Search for the cell housing the specified text and yield its [X, Y] center coordinate. 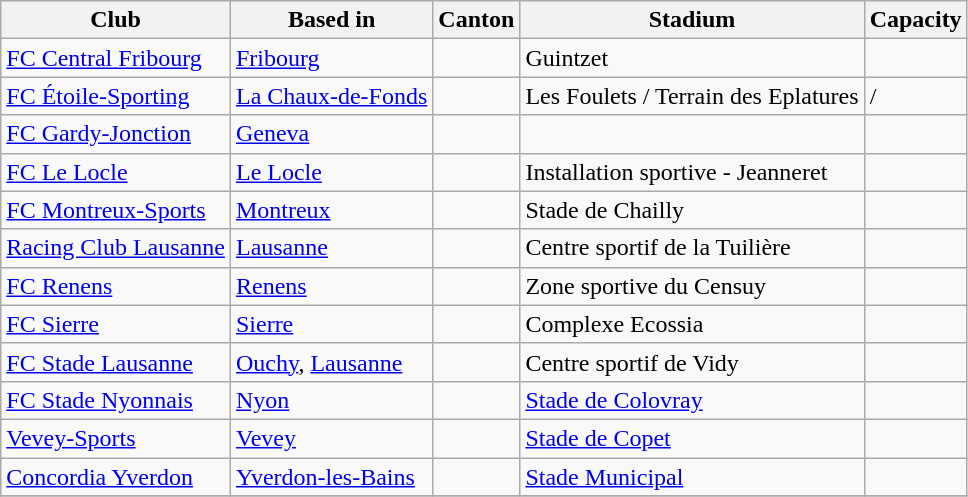
Zone sportive du Censuy [692, 286]
Montreux [331, 210]
Yverdon-les-Bains [331, 477]
Guintzet [692, 58]
FC Le Locle [116, 172]
/ [916, 96]
Renens [331, 286]
Les Foulets / Terrain des Eplatures [692, 96]
Stade de Colovray [692, 400]
Vevey [331, 438]
Concordia Yverdon [116, 477]
FC Renens [116, 286]
Vevey-Sports [116, 438]
Ouchy, Lausanne [331, 362]
Racing Club Lausanne [116, 248]
Installation sportive - Jeanneret [692, 172]
Nyon [331, 400]
FC Étoile-Sporting [116, 96]
FC Montreux-Sports [116, 210]
Club [116, 20]
FC Central Fribourg [116, 58]
Centre sportif de Vidy [692, 362]
Fribourg [331, 58]
FC Gardy-Jonction [116, 134]
FC Sierre [116, 324]
Based in [331, 20]
Lausanne [331, 248]
Complexe Ecossia [692, 324]
Sierre [331, 324]
FC Stade Lausanne [116, 362]
Capacity [916, 20]
Stade Municipal [692, 477]
La Chaux-de-Fonds [331, 96]
Stade de Chailly [692, 210]
Stade de Copet [692, 438]
Centre sportif de la Tuilière [692, 248]
Geneva [331, 134]
FC Stade Nyonnais [116, 400]
Le Locle [331, 172]
Stadium [692, 20]
Canton [476, 20]
